For the text-containing cell, return its midpoint in (X, Y) coordinate format. 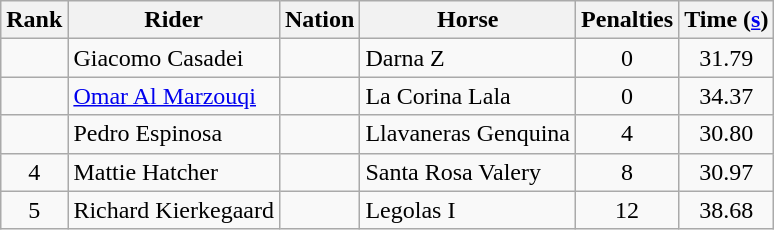
5 (34, 210)
Rider (174, 20)
Pedro Espinosa (174, 134)
Nation (319, 20)
Rank (34, 20)
31.79 (726, 58)
Omar Al Marzouqi (174, 96)
Legolas I (468, 210)
Mattie Hatcher (174, 172)
8 (628, 172)
34.37 (726, 96)
Richard Kierkegaard (174, 210)
Giacomo Casadei (174, 58)
12 (628, 210)
Darna Z (468, 58)
30.80 (726, 134)
Penalties (628, 20)
Time (s) (726, 20)
Llavaneras Genquina (468, 134)
Horse (468, 20)
38.68 (726, 210)
30.97 (726, 172)
Santa Rosa Valery (468, 172)
La Corina Lala (468, 96)
